Scan for the cell matching the given text and deliver its (X, Y) coordinate at center. 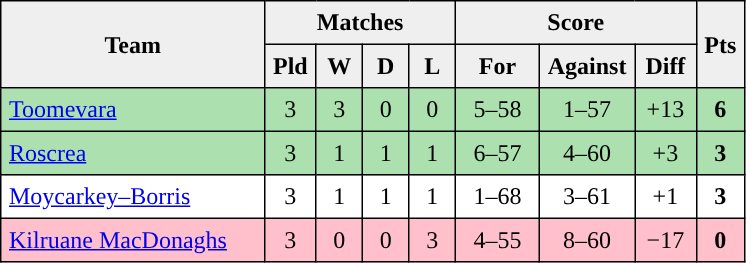
Pts (720, 44)
6 (720, 110)
D (385, 66)
4–55 (497, 240)
6–57 (497, 153)
−17 (666, 240)
+1 (666, 197)
+13 (666, 110)
Score (576, 23)
Team (133, 44)
1–68 (497, 197)
Roscrea (133, 153)
Toomevara (133, 110)
Matches (360, 23)
Moycarkey–Borris (133, 197)
+3 (666, 153)
Kilruane MacDonaghs (133, 240)
Diff (666, 66)
8–60 (586, 240)
5–58 (497, 110)
Against (586, 66)
3–61 (586, 197)
W (339, 66)
Pld (290, 66)
For (497, 66)
4–60 (586, 153)
1–57 (586, 110)
L (432, 66)
